Pinpoint the cell where the given text exists, returning its [x, y] midpoint coordinate. 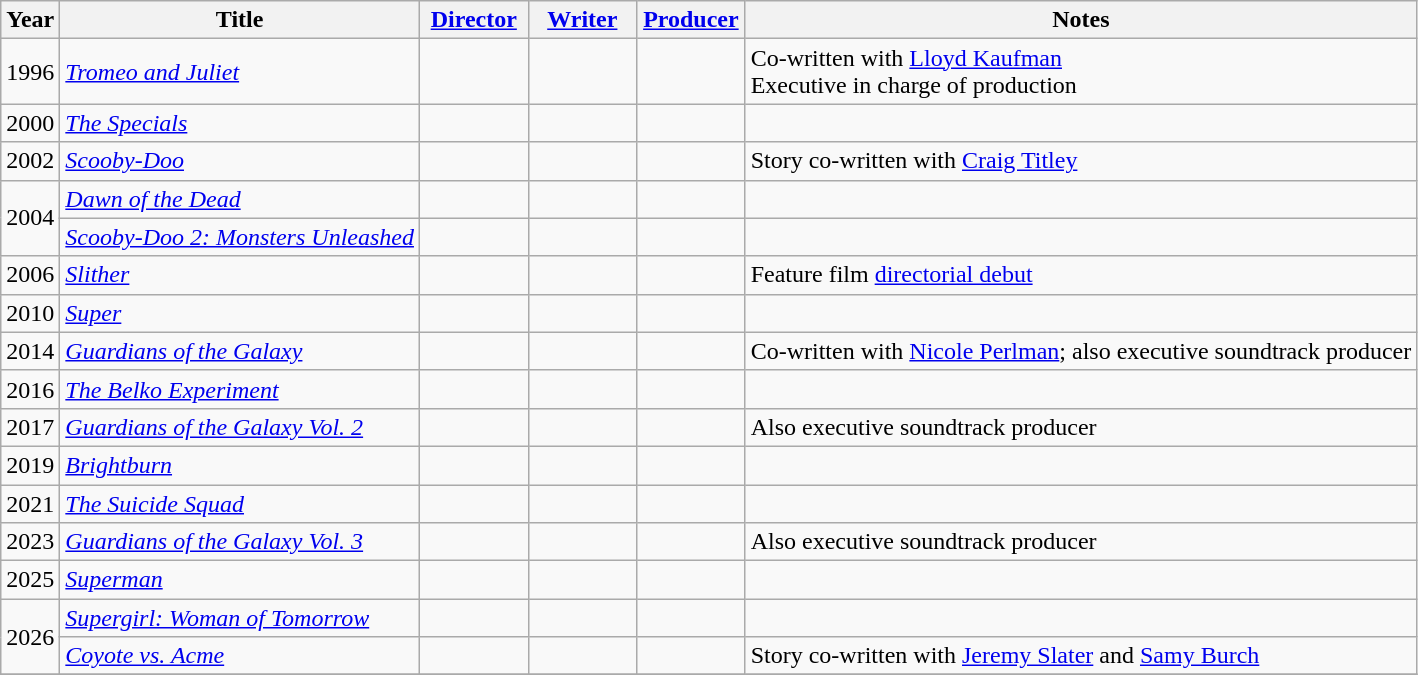
Story co-written with Jeremy Slater and Samy Burch [1081, 656]
Producer [692, 20]
2021 [30, 503]
2010 [30, 313]
1996 [30, 72]
2026 [30, 637]
Slither [240, 275]
Co-written with Nicole Perlman; also executive soundtrack producer [1081, 351]
Notes [1081, 20]
Scooby-Doo [240, 161]
Title [240, 20]
2017 [30, 427]
Tromeo and Juliet [240, 72]
2014 [30, 351]
Scooby-Doo 2: Monsters Unleashed [240, 237]
2025 [30, 580]
The Belko Experiment [240, 389]
2000 [30, 123]
Coyote vs. Acme [240, 656]
Guardians of the Galaxy [240, 351]
2016 [30, 389]
The Specials [240, 123]
Year [30, 20]
Super [240, 313]
Brightburn [240, 465]
2019 [30, 465]
2002 [30, 161]
Story co-written with Craig Titley [1081, 161]
Writer [582, 20]
Director [474, 20]
Guardians of the Galaxy Vol. 3 [240, 542]
2004 [30, 218]
2006 [30, 275]
Supergirl: Woman of Tomorrow [240, 618]
Superman [240, 580]
Co-written with Lloyd KaufmanExecutive in charge of production [1081, 72]
Feature film directorial debut [1081, 275]
Dawn of the Dead [240, 199]
The Suicide Squad [240, 503]
Guardians of the Galaxy Vol. 2 [240, 427]
2023 [30, 542]
